Identify which cell holds the provided text, then report its (x, y) central coordinate. 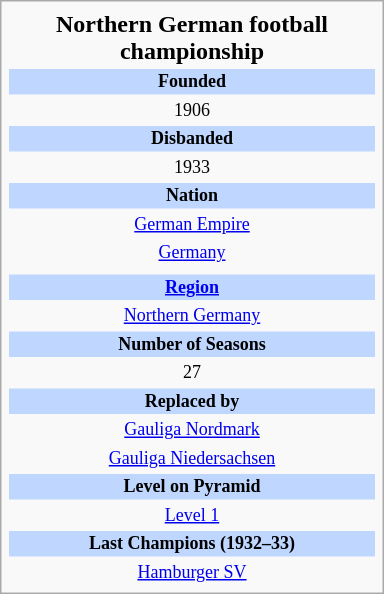
Germany (192, 253)
Disbanded (192, 139)
Last Champions (1932–33) (192, 544)
27 (192, 373)
Level on Pyramid (192, 487)
Gauliga Nordmark (192, 430)
Northern Germany (192, 316)
Hamburger SV (192, 573)
Replaced by (192, 402)
Level 1 (192, 516)
German Empire (192, 225)
Region (192, 288)
Gauliga Niedersachsen (192, 459)
1933 (192, 168)
Number of Seasons (192, 345)
1906 (192, 111)
Nation (192, 196)
Founded (192, 82)
Northern German football championship (192, 38)
